Search for the cell housing the specified text and yield its [x, y] center coordinate. 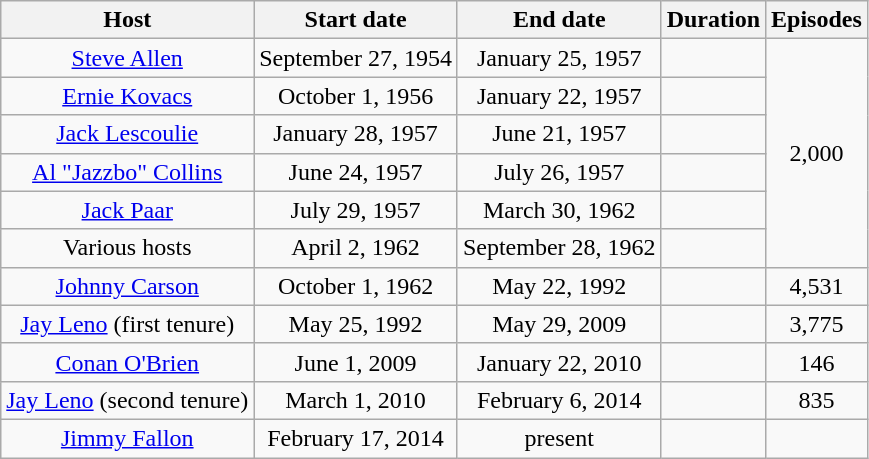
February 17, 2014 [356, 438]
End date [559, 20]
June 24, 1957 [356, 172]
Ernie Kovacs [128, 96]
May 22, 1992 [559, 286]
Conan O'Brien [128, 362]
May 25, 1992 [356, 324]
July 26, 1957 [559, 172]
September 28, 1962 [559, 248]
April 2, 1962 [356, 248]
Duration [713, 20]
July 29, 1957 [356, 210]
Jay Leno (first tenure) [128, 324]
June 1, 2009 [356, 362]
October 1, 1962 [356, 286]
Steve Allen [128, 58]
Jack Paar [128, 210]
February 6, 2014 [559, 400]
Al "Jazzbo" Collins [128, 172]
Jimmy Fallon [128, 438]
Jay Leno (second tenure) [128, 400]
Start date [356, 20]
Various hosts [128, 248]
March 1, 2010 [356, 400]
January 22, 1957 [559, 96]
September 27, 1954 [356, 58]
146 [817, 362]
Host [128, 20]
Jack Lescoulie [128, 134]
May 29, 2009 [559, 324]
3,775 [817, 324]
January 22, 2010 [559, 362]
Episodes [817, 20]
June 21, 1957 [559, 134]
January 28, 1957 [356, 134]
present [559, 438]
October 1, 1956 [356, 96]
March 30, 1962 [559, 210]
Johnny Carson [128, 286]
2,000 [817, 153]
January 25, 1957 [559, 58]
835 [817, 400]
4,531 [817, 286]
